Determine the (x, y) coordinate at the center of the cell enclosing the given text.  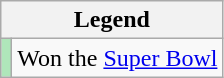
Won the Super Bowl (118, 58)
Legend (112, 20)
